For the text-containing cell, return its midpoint in (x, y) coordinate format. 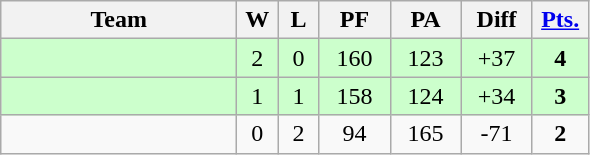
165 (426, 134)
-71 (496, 134)
4 (560, 58)
+37 (496, 58)
160 (354, 58)
PF (354, 20)
3 (560, 96)
W (258, 20)
94 (354, 134)
158 (354, 96)
L (298, 20)
Diff (496, 20)
Team (119, 20)
123 (426, 58)
+34 (496, 96)
124 (426, 96)
Pts. (560, 20)
PA (426, 20)
